Return [x, y] of the center of cell containing provided text 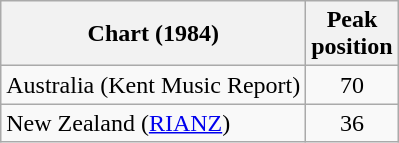
70 [352, 85]
Chart (1984) [154, 34]
New Zealand (RIANZ) [154, 123]
Peakposition [352, 34]
Australia (Kent Music Report) [154, 85]
36 [352, 123]
